Locate the cell with the specified text and output its [X, Y] center coordinate. 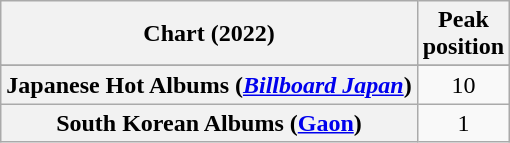
Peakposition [463, 34]
Chart (2022) [209, 34]
10 [463, 85]
South Korean Albums (Gaon) [209, 123]
Japanese Hot Albums (Billboard Japan) [209, 85]
1 [463, 123]
